Return (X, Y) of the center of cell containing provided text 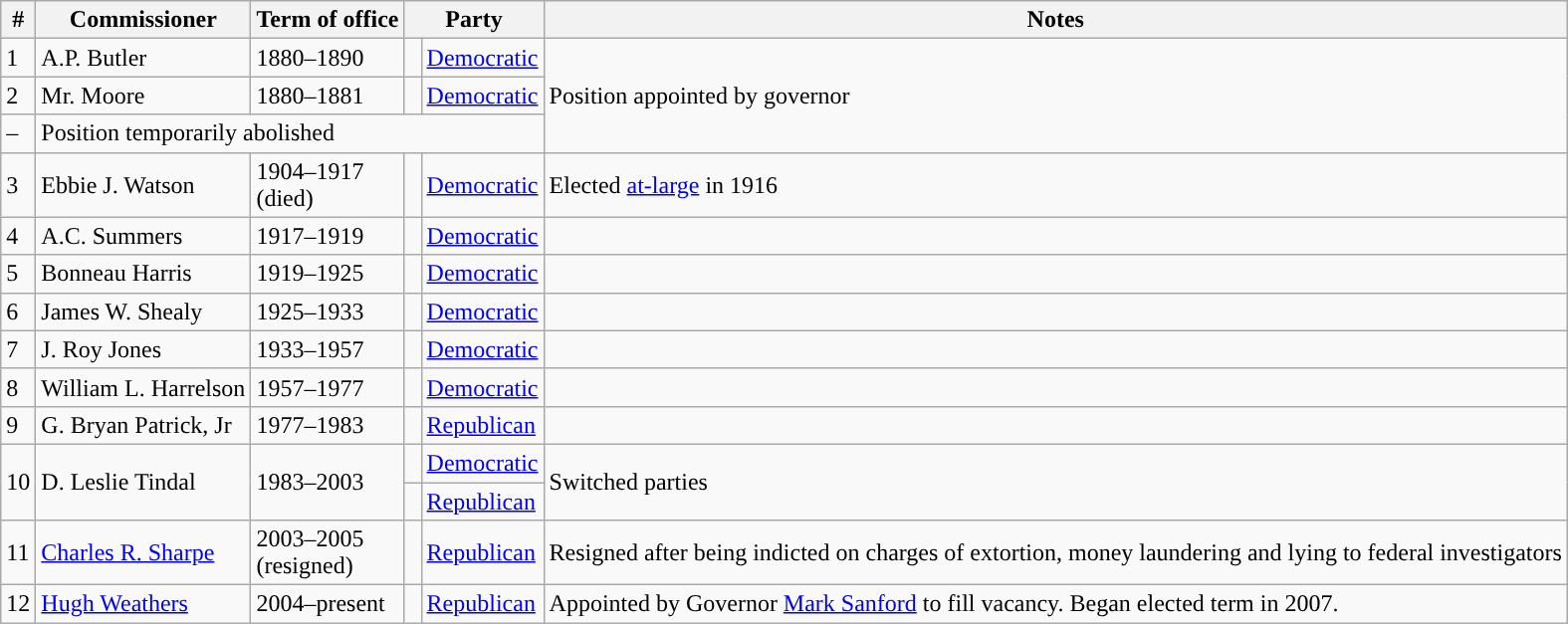
1 (18, 58)
Bonneau Harris (143, 274)
Elected at-large in 1916 (1055, 185)
D. Leslie Tindal (143, 482)
6 (18, 312)
1983–2003 (328, 482)
Position temporarily abolished (290, 133)
A.P. Butler (143, 58)
Hugh Weathers (143, 604)
2003–2005(resigned) (328, 553)
Switched parties (1055, 482)
1880–1890 (328, 58)
Ebbie J. Watson (143, 185)
2004–present (328, 604)
– (18, 133)
Notes (1055, 20)
8 (18, 387)
1880–1881 (328, 96)
A.C. Summers (143, 236)
William L. Harrelson (143, 387)
4 (18, 236)
5 (18, 274)
2 (18, 96)
11 (18, 553)
Term of office (328, 20)
# (18, 20)
7 (18, 349)
1919–1925 (328, 274)
Position appointed by governor (1055, 96)
James W. Shealy (143, 312)
1957–1977 (328, 387)
Party (474, 20)
Appointed by Governor Mark Sanford to fill vacancy. Began elected term in 2007. (1055, 604)
3 (18, 185)
1917–1919 (328, 236)
1977–1983 (328, 425)
9 (18, 425)
J. Roy Jones (143, 349)
Commissioner (143, 20)
1933–1957 (328, 349)
Charles R. Sharpe (143, 553)
10 (18, 482)
1925–1933 (328, 312)
Resigned after being indicted on charges of extortion, money laundering and lying to federal investigators (1055, 553)
1904–1917(died) (328, 185)
G. Bryan Patrick, Jr (143, 425)
Mr. Moore (143, 96)
12 (18, 604)
